For the text-containing cell, return its midpoint in [x, y] coordinate format. 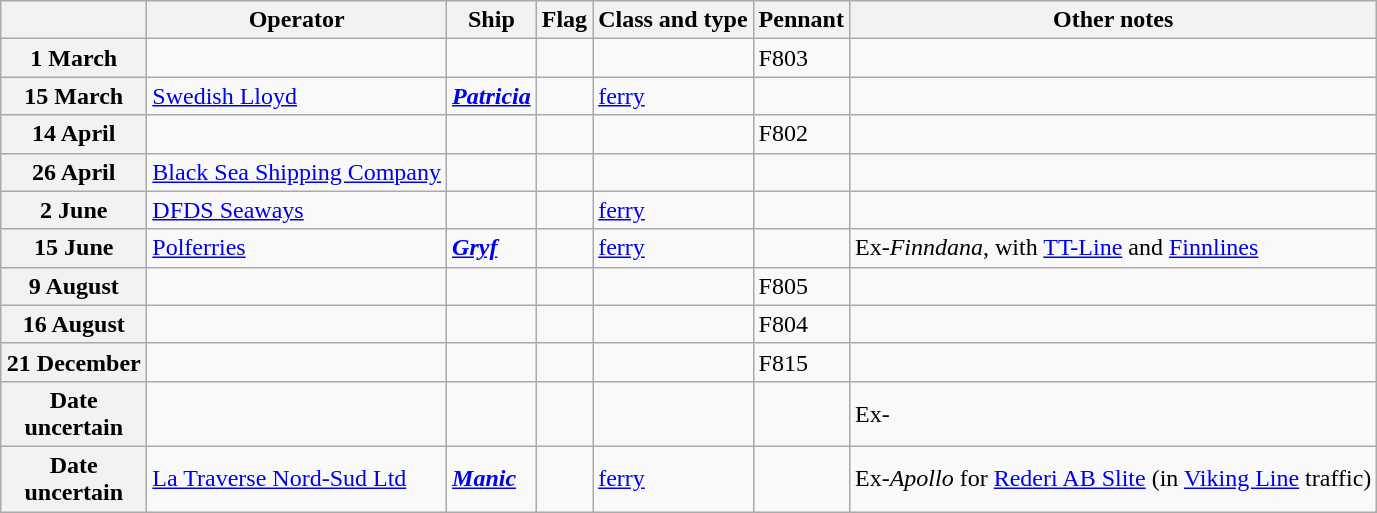
Swedish Lloyd [297, 96]
Ship [492, 20]
Ex-Apollo for Rederi AB Slite (in Viking Line traffic) [1112, 478]
Manic [492, 478]
14 April [74, 134]
Ex- [1112, 414]
F815 [801, 362]
Flag [564, 20]
F804 [801, 324]
Operator [297, 20]
Other notes [1112, 20]
La Traverse Nord-Sud Ltd [297, 478]
F803 [801, 58]
DFDS Seaways [297, 210]
Ex-Finndana, with TT-Line and Finnlines [1112, 248]
Patricia [492, 96]
F802 [801, 134]
16 August [74, 324]
Gryf [492, 248]
15 March [74, 96]
Polferries [297, 248]
Pennant [801, 20]
2 June [74, 210]
1 March [74, 58]
26 April [74, 172]
Black Sea Shipping Company [297, 172]
9 August [74, 286]
21 December [74, 362]
15 June [74, 248]
Class and type [673, 20]
F805 [801, 286]
